Output the [x, y] coordinate of the center of the cell containing the given text.  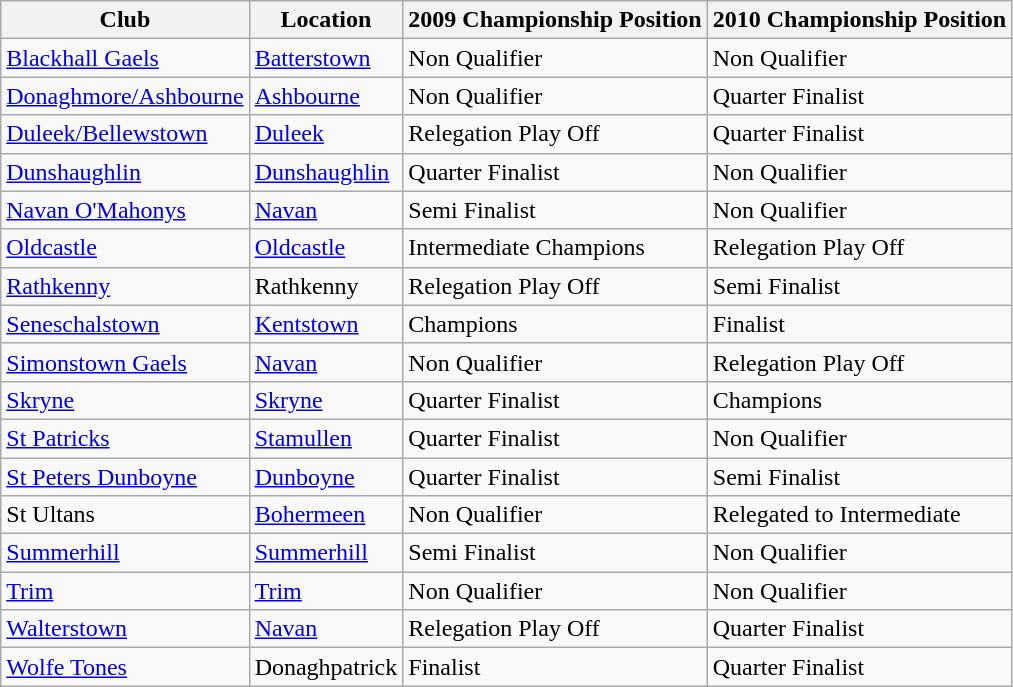
Blackhall Gaels [125, 58]
Stamullen [326, 438]
Bohermeen [326, 515]
Kentstown [326, 324]
Navan O'Mahonys [125, 210]
Club [125, 20]
Simonstown Gaels [125, 362]
Intermediate Champions [555, 248]
Ashbourne [326, 96]
St Peters Dunboyne [125, 477]
Seneschalstown [125, 324]
Location [326, 20]
Duleek/Bellewstown [125, 134]
Walterstown [125, 629]
Wolfe Tones [125, 667]
Donaghpatrick [326, 667]
Donaghmore/Ashbourne [125, 96]
Batterstown [326, 58]
Dunboyne [326, 477]
St Ultans [125, 515]
St Patricks [125, 438]
Relegated to Intermediate [859, 515]
2010 Championship Position [859, 20]
2009 Championship Position [555, 20]
Duleek [326, 134]
